Pinpoint the cell where the given text exists, returning its (x, y) midpoint coordinate. 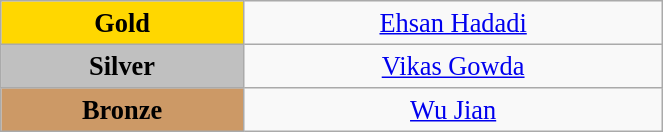
Vikas Gowda (452, 66)
Wu Jian (452, 109)
Ehsan Hadadi (452, 22)
Bronze (122, 109)
Silver (122, 66)
Gold (122, 22)
